Scan for the cell matching the given text and deliver its (X, Y) coordinate at center. 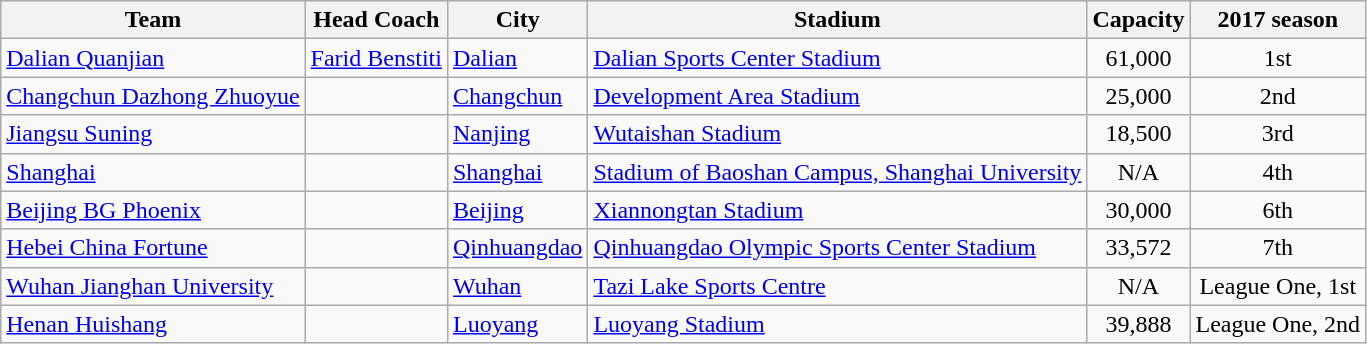
Henan Huishang (153, 324)
7th (1278, 248)
Stadium (838, 20)
Dalian (517, 58)
Beijing (517, 210)
2nd (1278, 96)
Luoyang Stadium (838, 324)
Farid Benstiti (376, 58)
4th (1278, 172)
Nanjing (517, 134)
Xiannongtan Stadium (838, 210)
League One, 1st (1278, 286)
City (517, 20)
Dalian Quanjian (153, 58)
1st (1278, 58)
39,888 (1138, 324)
Qinhuangdao Olympic Sports Center Stadium (838, 248)
25,000 (1138, 96)
Qinhuangdao (517, 248)
League One, 2nd (1278, 324)
Changchun (517, 96)
18,500 (1138, 134)
3rd (1278, 134)
Wuhan (517, 286)
Wutaishan Stadium (838, 134)
Capacity (1138, 20)
Development Area Stadium (838, 96)
Changchun Dazhong Zhuoyue (153, 96)
Team (153, 20)
Wuhan Jianghan University (153, 286)
Beijing BG Phoenix (153, 210)
2017 season (1278, 20)
Stadium of Baoshan Campus, Shanghai University (838, 172)
Hebei China Fortune (153, 248)
Head Coach (376, 20)
61,000 (1138, 58)
Tazi Lake Sports Centre (838, 286)
33,572 (1138, 248)
Luoyang (517, 324)
Dalian Sports Center Stadium (838, 58)
30,000 (1138, 210)
Jiangsu Suning (153, 134)
6th (1278, 210)
